Pinpoint the cell where the given text exists, returning its (x, y) midpoint coordinate. 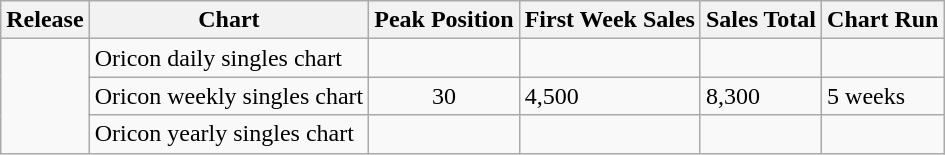
4,500 (610, 96)
Sales Total (760, 20)
Peak Position (444, 20)
5 weeks (883, 96)
30 (444, 96)
Chart Run (883, 20)
Chart (229, 20)
8,300 (760, 96)
Release (45, 20)
Oricon daily singles chart (229, 58)
First Week Sales (610, 20)
Oricon yearly singles chart (229, 134)
Oricon weekly singles chart (229, 96)
